Return (x, y) of the center of cell containing provided text 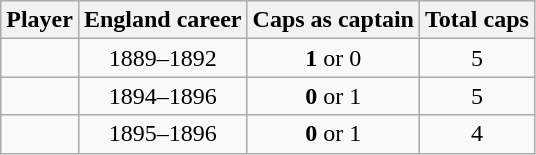
1 or 0 (333, 58)
Total caps (476, 20)
1895–1896 (162, 134)
Caps as captain (333, 20)
4 (476, 134)
England career (162, 20)
1894–1896 (162, 96)
Player (40, 20)
1889–1892 (162, 58)
